Identify which cell holds the provided text, then report its (x, y) central coordinate. 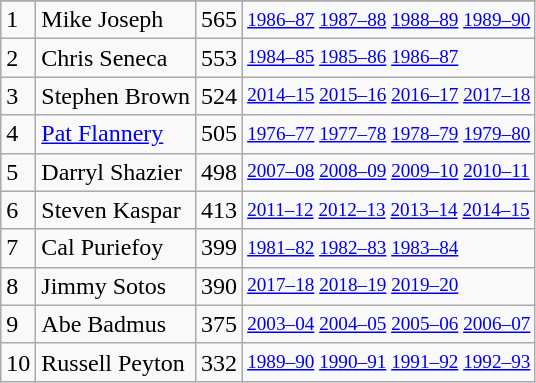
10 (18, 362)
Mike Joseph (116, 20)
2011–12 2012–13 2013–14 2014–15 (389, 210)
Chris Seneca (116, 58)
5 (18, 172)
4 (18, 134)
Darryl Shazier (116, 172)
Pat Flannery (116, 134)
Steven Kaspar (116, 210)
1 (18, 20)
332 (220, 362)
8 (18, 286)
553 (220, 58)
Abe Badmus (116, 324)
498 (220, 172)
Russell Peyton (116, 362)
524 (220, 96)
2 (18, 58)
413 (220, 210)
3 (18, 96)
6 (18, 210)
2017–18 2018–19 2019–20 (389, 286)
2003–04 2004–05 2005–06 2006–07 (389, 324)
Stephen Brown (116, 96)
399 (220, 248)
1989–90 1990–91 1991–92 1992–93 (389, 362)
1986–87 1987–88 1988–89 1989–90 (389, 20)
9 (18, 324)
Cal Puriefoy (116, 248)
1984–85 1985–86 1986–87 (389, 58)
1981–82 1982–83 1983–84 (389, 248)
565 (220, 20)
2007–08 2008–09 2009–10 2010–11 (389, 172)
1976–77 1977–78 1978–79 1979–80 (389, 134)
2014–15 2015–16 2016–17 2017–18 (389, 96)
375 (220, 324)
390 (220, 286)
505 (220, 134)
7 (18, 248)
Jimmy Sotos (116, 286)
